For the text-containing cell, return its midpoint in [x, y] coordinate format. 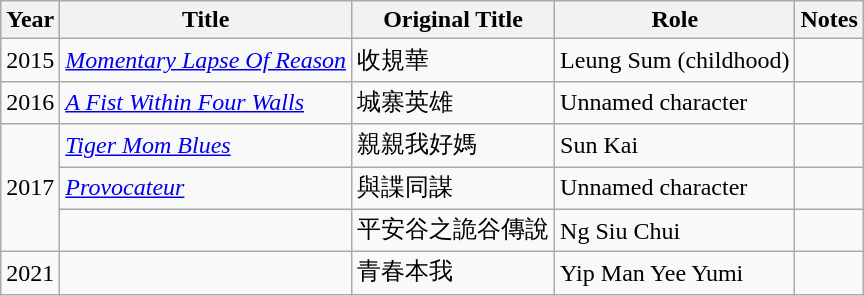
Provocateur [206, 188]
Notes [829, 20]
Yip Man Yee Yumi [675, 274]
平安谷之詭谷傳說 [454, 230]
城寨英雄 [454, 102]
Tiger Mom Blues [206, 146]
Sun Kai [675, 146]
2021 [30, 274]
Role [675, 20]
與諜同謀 [454, 188]
親親我好媽 [454, 146]
2015 [30, 60]
收規華 [454, 60]
Leung Sum (childhood) [675, 60]
Year [30, 20]
Ng Siu Chui [675, 230]
A Fist Within Four Walls [206, 102]
2016 [30, 102]
2017 [30, 188]
Momentary Lapse Of Reason [206, 60]
Title [206, 20]
Original Title [454, 20]
青春本我 [454, 274]
